Locate the cell with the specified text and output its (X, Y) center coordinate. 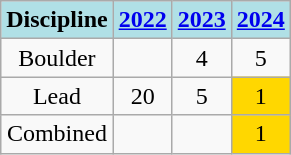
Lead (57, 96)
Combined (57, 134)
20 (142, 96)
2023 (202, 20)
Boulder (57, 58)
4 (202, 58)
2022 (142, 20)
Discipline (57, 20)
2024 (260, 20)
